Output the [X, Y] coordinate of the center of the cell containing the given text.  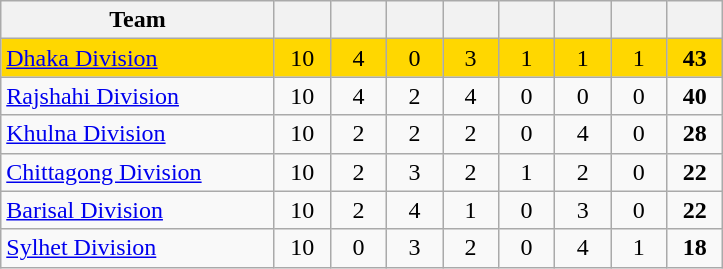
Sylhet Division [138, 248]
Rajshahi Division [138, 96]
28 [695, 134]
Chittagong Division [138, 172]
Team [138, 20]
43 [695, 58]
Barisal Division [138, 210]
40 [695, 96]
Khulna Division [138, 134]
18 [695, 248]
Dhaka Division [138, 58]
